Return the (X, Y) coordinate for the center point of the cell that contains the specified text.  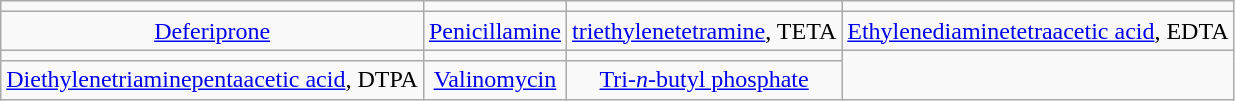
Tri-n-butyl phosphate (704, 80)
triethylenetetramine, TETA (704, 31)
Deferiprone (212, 31)
Diethylenetriaminepentaacetic acid, DTPA (212, 80)
Ethylenediaminetetraacetic acid, EDTA (1038, 31)
Penicillamine (494, 31)
Valinomycin (494, 80)
